Extract the [X, Y] coordinate from the center of the cell holding the provided text.  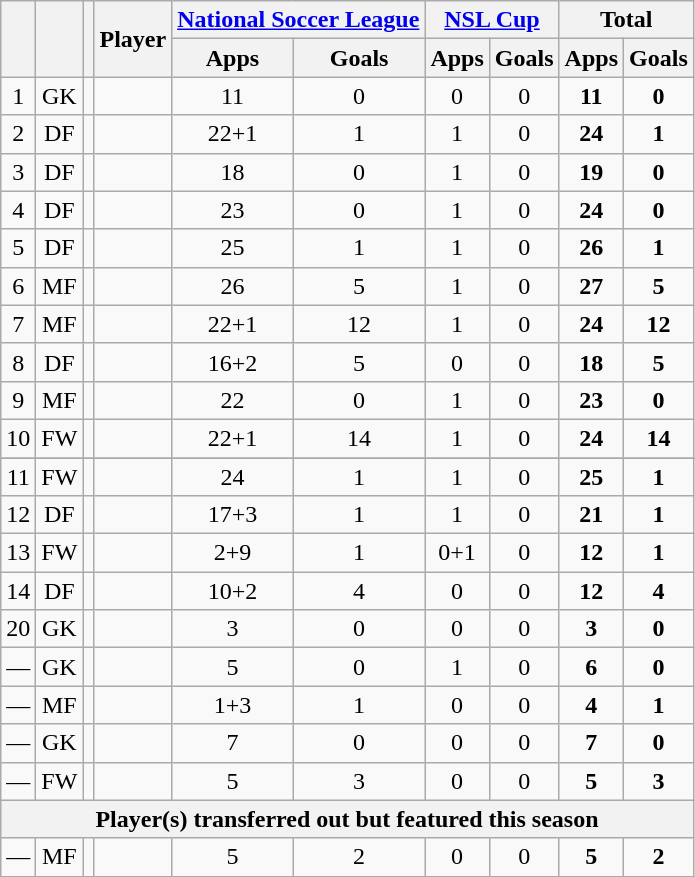
20 [18, 629]
2+9 [233, 553]
19 [591, 172]
8 [18, 362]
10 [18, 438]
NSL Cup [492, 20]
Player(s) transferred out but featured this season [348, 819]
22 [233, 400]
16+2 [233, 362]
10+2 [233, 591]
National Soccer League [298, 20]
9 [18, 400]
0+1 [457, 553]
21 [591, 515]
17+3 [233, 515]
27 [591, 286]
1+3 [233, 705]
Total [626, 20]
13 [18, 553]
Player [133, 39]
